Locate the cell with the specified text and output its [x, y] center coordinate. 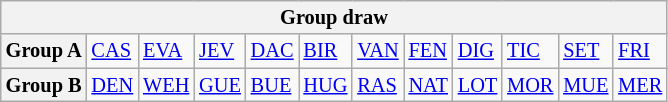
CAS [113, 51]
GUE [220, 85]
RAS [378, 85]
LOT [478, 85]
BUE [272, 85]
DAC [272, 51]
FRI [640, 51]
BIR [325, 51]
DEN [113, 85]
NAT [428, 85]
JEV [220, 51]
HUG [325, 85]
SET [586, 51]
MUE [586, 85]
DIG [478, 51]
Group A [44, 51]
MOR [530, 85]
FEN [428, 51]
Group draw [334, 17]
Group B [44, 85]
VAN [378, 51]
WEH [166, 85]
TIC [530, 51]
MER [640, 85]
EVA [166, 51]
